Extract the [X, Y] coordinate from the center of the cell holding the provided text.  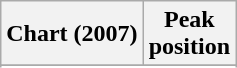
Peakposition [189, 34]
Chart (2007) [72, 34]
